Identify which cell holds the provided text, then report its [x, y] central coordinate. 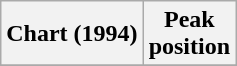
Chart (1994) [72, 34]
Peakposition [189, 34]
